For the text-containing cell, return its midpoint in (X, Y) coordinate format. 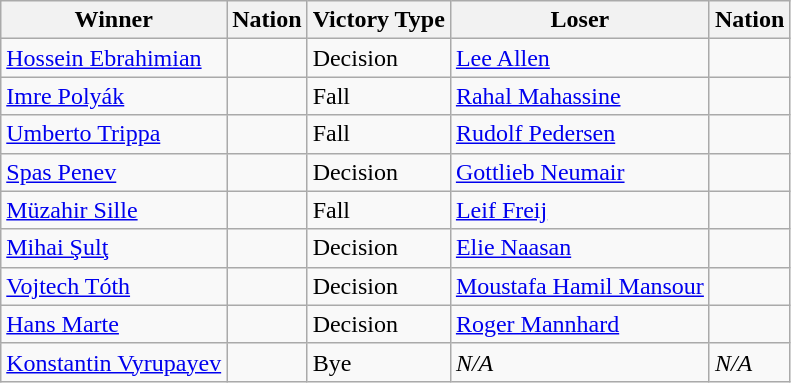
Müzahir Sille (114, 210)
Lee Allen (580, 58)
Gottlieb Neumair (580, 172)
Imre Polyák (114, 96)
Bye (378, 362)
Hossein Ebrahimian (114, 58)
Spas Penev (114, 172)
Victory Type (378, 20)
Umberto Trippa (114, 134)
Rudolf Pedersen (580, 134)
Hans Marte (114, 324)
Winner (114, 20)
Leif Freij (580, 210)
Mihai Şulţ (114, 248)
Rahal Mahassine (580, 96)
Elie Naasan (580, 248)
Vojtech Tóth (114, 286)
Konstantin Vyrupayev (114, 362)
Loser (580, 20)
Roger Mannhard (580, 324)
Moustafa Hamil Mansour (580, 286)
